Determine the (x, y) coordinate at the center of the cell enclosing the given text.  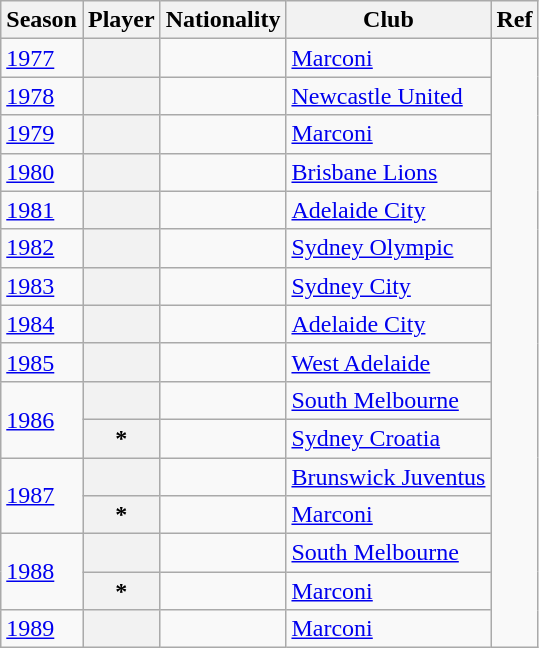
Season (42, 20)
Sydney Olympic (388, 248)
1989 (42, 629)
Nationality (223, 20)
Player (121, 20)
Club (388, 20)
1984 (42, 324)
1987 (42, 496)
1983 (42, 286)
1977 (42, 58)
Sydney Croatia (388, 438)
Brunswick Juventus (388, 477)
1978 (42, 96)
Newcastle United (388, 96)
1979 (42, 134)
1986 (42, 419)
1985 (42, 362)
West Adelaide (388, 362)
1981 (42, 210)
1988 (42, 572)
1980 (42, 172)
Ref (514, 20)
Brisbane Lions (388, 172)
Sydney City (388, 286)
1982 (42, 248)
